Pinpoint the cell where the given text exists, returning its [x, y] midpoint coordinate. 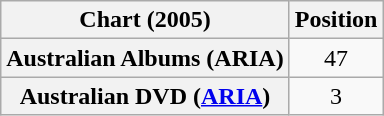
Australian DVD (ARIA) [145, 96]
3 [336, 96]
Chart (2005) [145, 20]
Position [336, 20]
Australian Albums (ARIA) [145, 58]
47 [336, 58]
